Extract the (x, y) coordinate from the center of the cell holding the provided text.  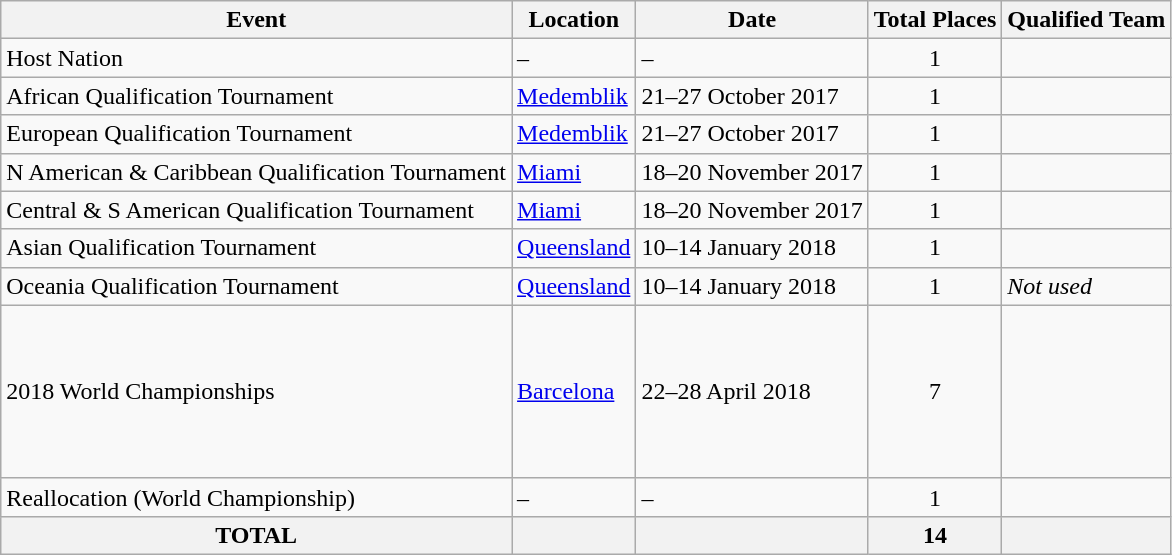
2018 World Championships (256, 392)
Reallocation (World Championship) (256, 497)
14 (935, 535)
TOTAL (256, 535)
7 (935, 392)
Central & S American Qualification Tournament (256, 210)
African Qualification Tournament (256, 96)
Total Places (935, 20)
Location (574, 20)
Date (752, 20)
Host Nation (256, 58)
Event (256, 20)
22–28 April 2018 (752, 392)
Not used (1086, 286)
Oceania Qualification Tournament (256, 286)
Asian Qualification Tournament (256, 248)
N American & Caribbean Qualification Tournament (256, 172)
Qualified Team (1086, 20)
Barcelona (574, 392)
European Qualification Tournament (256, 134)
